Capture the cell that displays the provided text and extract its [x, y] central coordinate. 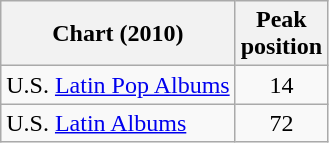
72 [281, 123]
14 [281, 85]
Chart (2010) [118, 34]
U.S. Latin Pop Albums [118, 85]
Peakposition [281, 34]
U.S. Latin Albums [118, 123]
